Return (x, y) of the center of cell containing provided text 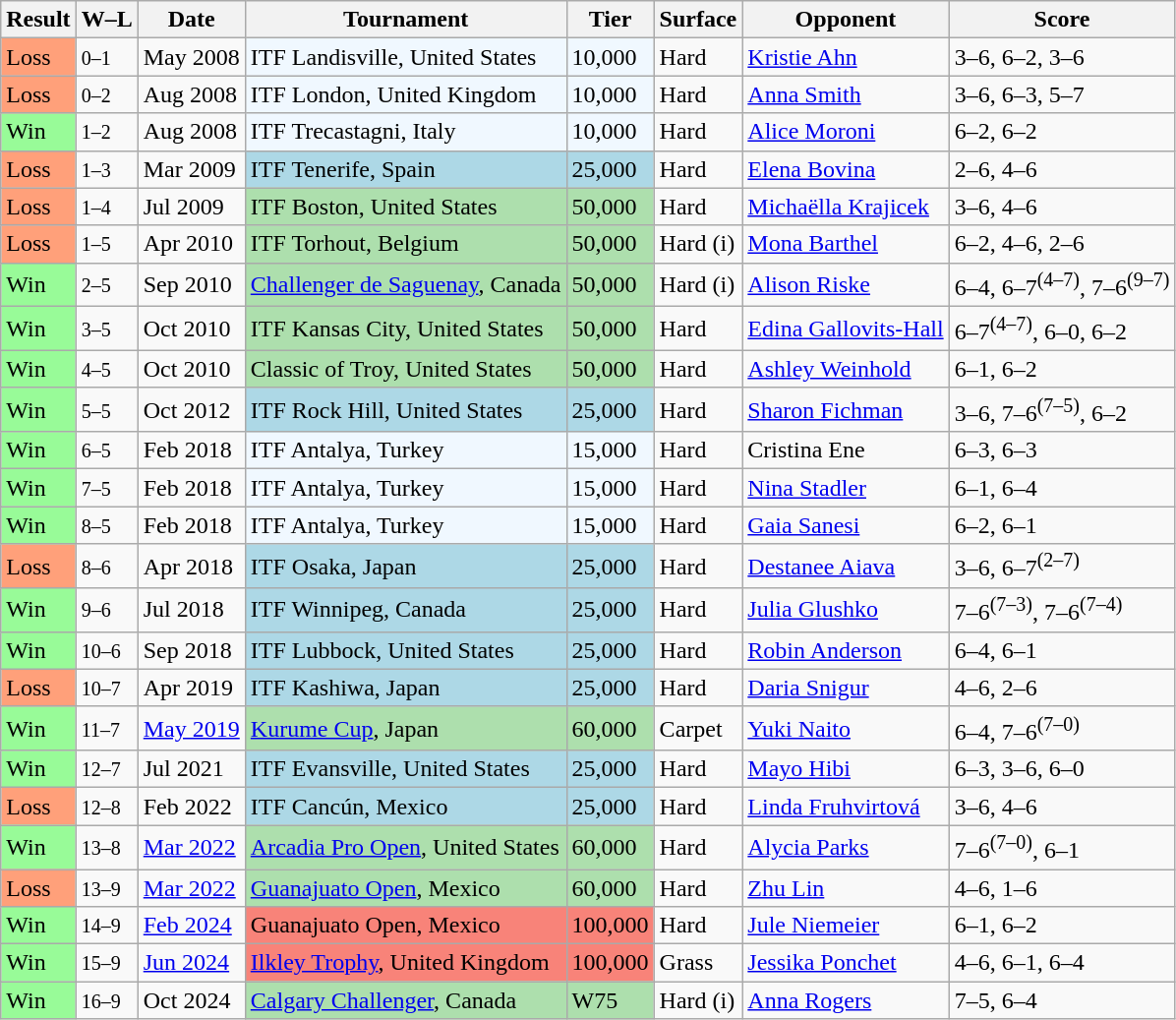
Feb 2024 (191, 926)
6–4, 6–7(4–7), 7–6(9–7) (1062, 285)
ITF Osaka, Japan (405, 567)
16–9 (106, 1000)
Oct 2024 (191, 1000)
ITF Tenerife, Spain (405, 169)
Date (191, 20)
Alison Riske (846, 285)
Apr 2019 (191, 688)
Ashley Weinhold (846, 369)
Sep 2018 (191, 650)
Cristina Ene (846, 450)
Calgary Challenger, Canada (405, 1000)
Grass (698, 963)
Jessika Ponchet (846, 963)
ITF Winnipeg, Canada (405, 610)
Arcadia Pro Open, United States (405, 848)
8–6 (106, 567)
13–8 (106, 848)
4–6, 1–6 (1062, 888)
Robin Anderson (846, 650)
ITF Trecastagni, Italy (405, 132)
Surface (698, 20)
Oct 2012 (191, 409)
6–2, 6–1 (1062, 525)
4–6, 2–6 (1062, 688)
6–1, 6–4 (1062, 488)
7–6(7–0), 6–1 (1062, 848)
11–7 (106, 728)
ITF Boston, United States (405, 207)
3–6, 6–7(2–7) (1062, 567)
13–9 (106, 888)
Jun 2024 (191, 963)
Ilkley Trophy, United Kingdom (405, 963)
Jule Niemeier (846, 926)
5–5 (106, 409)
6–2, 4–6, 2–6 (1062, 244)
6–5 (106, 450)
8–5 (106, 525)
Kristie Ahn (846, 57)
ITF London, United Kingdom (405, 94)
ITF Cancún, Mexico (405, 807)
Score (1062, 20)
1–2 (106, 132)
W75 (610, 1000)
3–6, 7–6(7–5), 6–2 (1062, 409)
9–6 (106, 610)
Mayo Hibi (846, 769)
6–4, 6–1 (1062, 650)
1–4 (106, 207)
Apr 2018 (191, 567)
Edina Gallovits-Hall (846, 329)
2–5 (106, 285)
Julia Glushko (846, 610)
Nina Stadler (846, 488)
Challenger de Saguenay, Canada (405, 285)
2–6, 4–6 (1062, 169)
Yuki Naito (846, 728)
ITF Lubbock, United States (405, 650)
1–3 (106, 169)
ITF Kansas City, United States (405, 329)
Jul 2018 (191, 610)
10–7 (106, 688)
Anna Smith (846, 94)
15–9 (106, 963)
Elena Bovina (846, 169)
Daria Snigur (846, 688)
Tier (610, 20)
6–7(4–7), 6–0, 6–2 (1062, 329)
Alice Moroni (846, 132)
Jul 2009 (191, 207)
Zhu Lin (846, 888)
Opponent (846, 20)
6–3, 3–6, 6–0 (1062, 769)
Feb 2022 (191, 807)
6–3, 6–3 (1062, 450)
10–6 (106, 650)
Apr 2010 (191, 244)
0–2 (106, 94)
Classic of Troy, United States (405, 369)
Linda Fruhvirtová (846, 807)
Sep 2010 (191, 285)
1–5 (106, 244)
Carpet (698, 728)
Mar 2009 (191, 169)
ITF Torhout, Belgium (405, 244)
May 2019 (191, 728)
Result (38, 20)
Jul 2021 (191, 769)
Gaia Sanesi (846, 525)
Michaëlla Krajicek (846, 207)
Anna Rogers (846, 1000)
4–6, 6–1, 6–4 (1062, 963)
12–8 (106, 807)
W–L (106, 20)
6–4, 7–6(7–0) (1062, 728)
12–7 (106, 769)
14–9 (106, 926)
ITF Evansville, United States (405, 769)
3–6, 6–3, 5–7 (1062, 94)
7–5, 6–4 (1062, 1000)
ITF Kashiwa, Japan (405, 688)
Destanee Aiava (846, 567)
Kurume Cup, Japan (405, 728)
Alycia Parks (846, 848)
3–5 (106, 329)
3–6, 6–2, 3–6 (1062, 57)
Sharon Fichman (846, 409)
6–2, 6–2 (1062, 132)
ITF Rock Hill, United States (405, 409)
0–1 (106, 57)
May 2008 (191, 57)
7–5 (106, 488)
4–5 (106, 369)
ITF Landisville, United States (405, 57)
7–6(7–3), 7–6(7–4) (1062, 610)
Tournament (405, 20)
Mona Barthel (846, 244)
